Search for the cell housing the specified text and yield its [x, y] center coordinate. 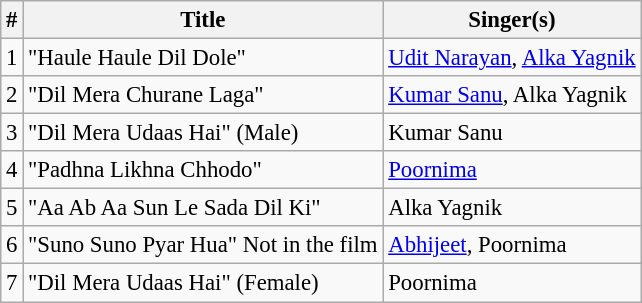
"Haule Haule Dil Dole" [203, 58]
"Suno Suno Pyar Hua" Not in the film [203, 245]
"Dil Mera Churane Laga" [203, 95]
7 [12, 283]
3 [12, 133]
# [12, 20]
1 [12, 58]
4 [12, 170]
Title [203, 20]
Abhijeet, Poornima [512, 245]
Kumar Sanu [512, 133]
6 [12, 245]
"Aa Ab Aa Sun Le Sada Dil Ki" [203, 208]
5 [12, 208]
Kumar Sanu, Alka Yagnik [512, 95]
Singer(s) [512, 20]
Udit Narayan, Alka Yagnik [512, 58]
"Padhna Likhna Chhodo" [203, 170]
Alka Yagnik [512, 208]
2 [12, 95]
"Dil Mera Udaas Hai" (Male) [203, 133]
"Dil Mera Udaas Hai" (Female) [203, 283]
